Determine the (X, Y) coordinate at the center of the cell enclosing the given text.  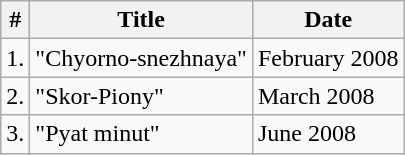
June 2008 (328, 134)
"Skor-Piony" (142, 96)
Title (142, 20)
March 2008 (328, 96)
2. (16, 96)
February 2008 (328, 58)
Date (328, 20)
1. (16, 58)
3. (16, 134)
"Chyorno-snezhnaya" (142, 58)
"Pyat minut" (142, 134)
# (16, 20)
